Detect which cell encompasses the target text, then output its [x, y] center coordinate. 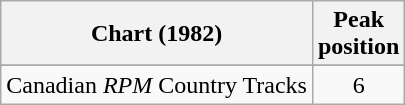
Chart (1982) [157, 34]
Peak position [358, 34]
Canadian RPM Country Tracks [157, 85]
6 [358, 85]
